Provide the [X, Y] coordinate of the cell's center where the given text is located.  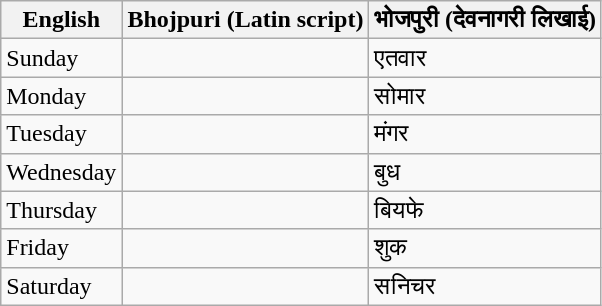
एतवार [486, 58]
English [62, 20]
Sunday [62, 58]
Saturday [62, 286]
शुक [486, 248]
सोमार [486, 96]
बुध [486, 172]
मंगर [486, 134]
Thursday [62, 210]
भोजपुरी (देवनागरी लिखाई) [486, 20]
सनिचर [486, 286]
बियफे [486, 210]
Wednesday [62, 172]
Bhojpuri (Latin script) [246, 20]
Monday [62, 96]
Tuesday [62, 134]
Friday [62, 248]
